Return the (x, y) coordinate for the center point of the cell that contains the specified text.  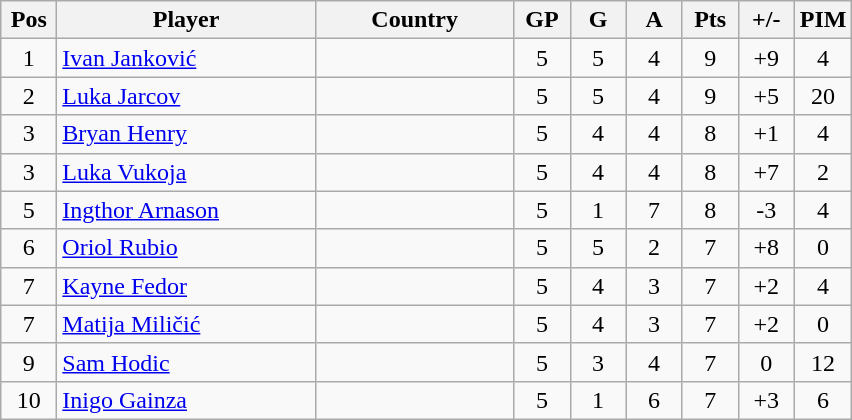
+9 (766, 58)
10 (29, 400)
Pos (29, 20)
Luka Vukoja (186, 172)
20 (823, 96)
12 (823, 362)
Bryan Henry (186, 134)
+7 (766, 172)
Kayne Fedor (186, 286)
A (654, 20)
+3 (766, 400)
Ingthor Arnason (186, 210)
Player (186, 20)
+8 (766, 248)
Ivan Janković (186, 58)
Sam Hodic (186, 362)
+5 (766, 96)
+1 (766, 134)
GP (542, 20)
Oriol Rubio (186, 248)
Luka Jarcov (186, 96)
-3 (766, 210)
G (598, 20)
Inigo Gainza (186, 400)
Pts (710, 20)
Matija Miličić (186, 324)
PIM (823, 20)
Country (414, 20)
+/- (766, 20)
